Capture the cell that displays the provided text and extract its [x, y] central coordinate. 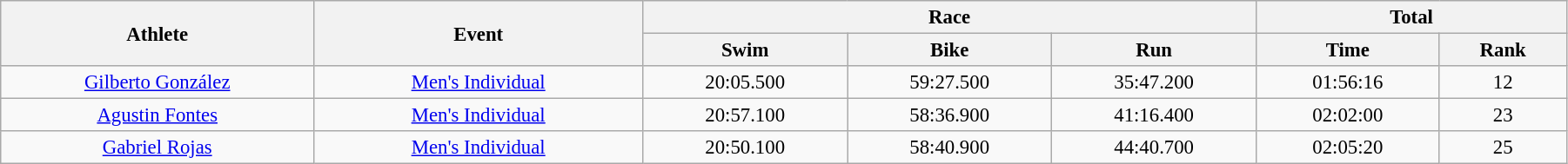
41:16.400 [1154, 115]
59:27.500 [950, 82]
Run [1154, 50]
20:50.100 [745, 148]
25 [1504, 148]
44:40.700 [1154, 148]
20:05.500 [745, 82]
Gilberto González [157, 82]
58:36.900 [950, 115]
Rank [1504, 50]
Gabriel Rojas [157, 148]
Swim [745, 50]
Agustin Fontes [157, 115]
Race [950, 17]
Time [1348, 50]
58:40.900 [950, 148]
02:02:00 [1348, 115]
02:05:20 [1348, 148]
20:57.100 [745, 115]
Bike [950, 50]
Total [1411, 17]
12 [1504, 82]
23 [1504, 115]
Event [479, 33]
Athlete [157, 33]
01:56:16 [1348, 82]
35:47.200 [1154, 82]
